Determine the (x, y) coordinate at the center of the cell enclosing the given text.  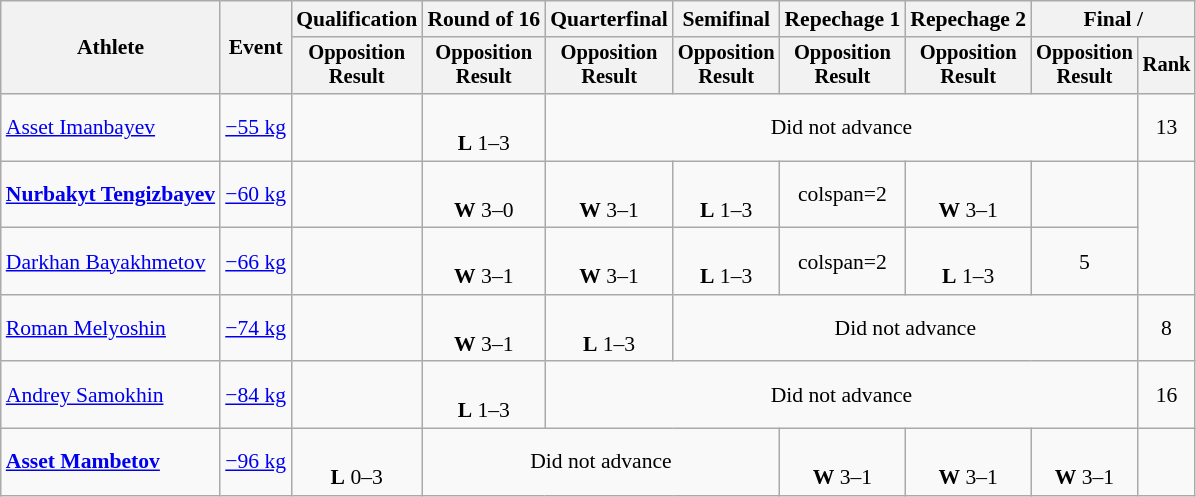
Andrey Samokhin (110, 396)
5 (1084, 262)
Roman Melyoshin (110, 328)
W 3–0 (484, 194)
Repechage 1 (842, 19)
Quarterfinal (609, 19)
Asset Imanbayev (110, 128)
−55 kg (256, 128)
16 (1167, 396)
Nurbakyt Tengizbayev (110, 194)
Athlete (110, 48)
L 0–3 (356, 462)
Asset Mambetov (110, 462)
−84 kg (256, 396)
Round of 16 (484, 19)
Rank (1167, 66)
Repechage 2 (968, 19)
−96 kg (256, 462)
−66 kg (256, 262)
Darkhan Bayakhmetov (110, 262)
8 (1167, 328)
−60 kg (256, 194)
Event (256, 48)
Qualification (356, 19)
Semifinal (726, 19)
−74 kg (256, 328)
Final / (1113, 19)
13 (1167, 128)
